Pinpoint the cell where the given text exists, returning its (X, Y) midpoint coordinate. 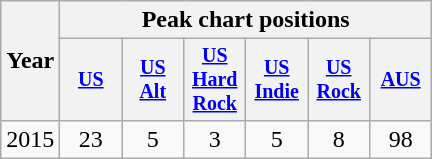
2015 (30, 139)
US (91, 80)
USAlt (153, 80)
23 (91, 139)
3 (215, 139)
Peak chart positions (246, 20)
98 (401, 139)
AUS (401, 80)
8 (339, 139)
USRock (339, 80)
Year (30, 61)
USHard Rock (215, 80)
USIndie (277, 80)
